Extract the (X, Y) coordinate from the center of the cell holding the provided text.  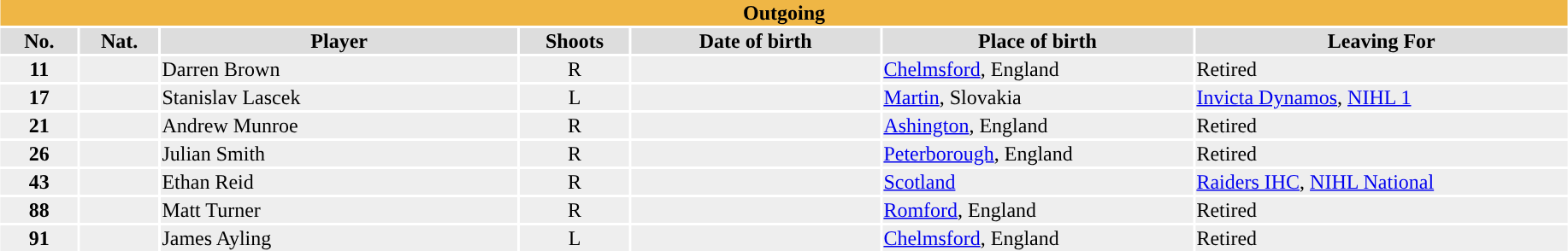
Andrew Munroe (339, 125)
Julian Smith (339, 154)
Darren Brown (339, 69)
Leaving For (1382, 41)
43 (39, 182)
11 (39, 69)
Place of birth (1038, 41)
91 (39, 238)
Romford, England (1038, 210)
88 (39, 210)
Shoots (575, 41)
Scotland (1038, 182)
21 (39, 125)
Ashington, England (1038, 125)
Stanislav Lascek (339, 97)
Date of birth (755, 41)
17 (39, 97)
Ethan Reid (339, 182)
No. (39, 41)
Raiders IHC, NIHL National (1382, 182)
Player (339, 41)
Matt Turner (339, 210)
Nat. (120, 41)
Outgoing (783, 13)
Invicta Dynamos, NIHL 1 (1382, 97)
26 (39, 154)
Peterborough, England (1038, 154)
James Ayling (339, 238)
Martin, Slovakia (1038, 97)
